Return the (X, Y) coordinate for the center point of the cell that contains the specified text.  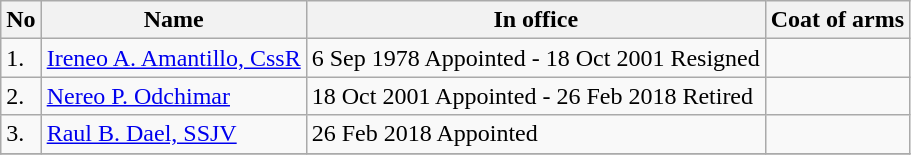
Name (174, 20)
26 Feb 2018 Appointed (536, 134)
1. (21, 58)
2. (21, 96)
3. (21, 134)
Coat of arms (837, 20)
Raul B. Dael, SSJV (174, 134)
No (21, 20)
Nereo P. Odchimar (174, 96)
Ireneo A. Amantillo, CssR (174, 58)
18 Oct 2001 Appointed - 26 Feb 2018 Retired (536, 96)
In office (536, 20)
6 Sep 1978 Appointed - 18 Oct 2001 Resigned (536, 58)
